Determine the [x, y] coordinate at the center of the cell enclosing the given text.  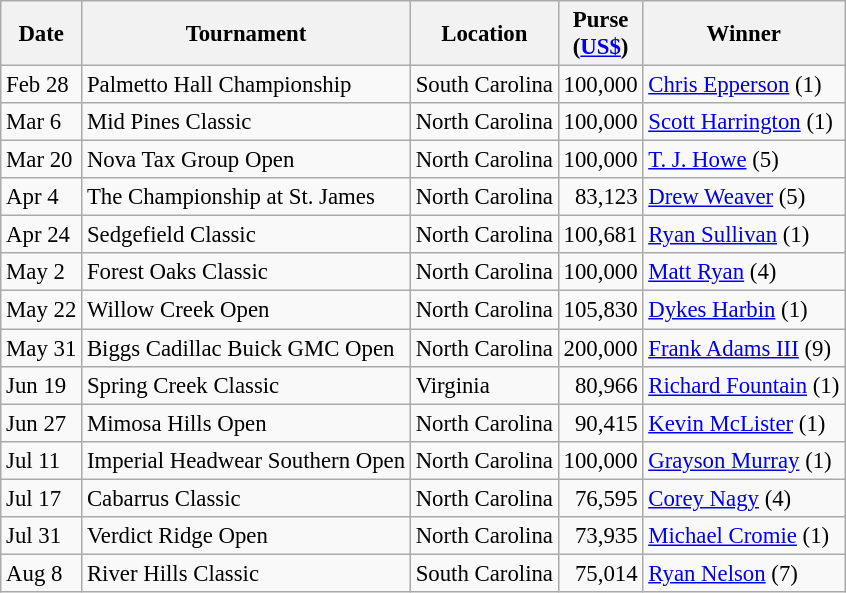
Location [484, 34]
Apr 4 [42, 197]
Date [42, 34]
Chris Epperson (1) [744, 85]
Sedgefield Classic [246, 235]
Drew Weaver (5) [744, 197]
73,935 [600, 536]
Dykes Harbin (1) [744, 310]
Michael Cromie (1) [744, 536]
Willow Creek Open [246, 310]
Matt Ryan (4) [744, 273]
May 22 [42, 310]
Ryan Sullivan (1) [744, 235]
83,123 [600, 197]
100,681 [600, 235]
Scott Harrington (1) [744, 122]
Feb 28 [42, 85]
Jul 11 [42, 460]
Winner [744, 34]
90,415 [600, 423]
Spring Creek Classic [246, 385]
Verdict Ridge Open [246, 536]
200,000 [600, 348]
Jul 31 [42, 536]
Grayson Murray (1) [744, 460]
May 2 [42, 273]
T. J. Howe (5) [744, 160]
Corey Nagy (4) [744, 498]
Mar 20 [42, 160]
76,595 [600, 498]
Aug 8 [42, 573]
Ryan Nelson (7) [744, 573]
Jun 19 [42, 385]
Imperial Headwear Southern Open [246, 460]
Kevin McLister (1) [744, 423]
Apr 24 [42, 235]
Virginia [484, 385]
Palmetto Hall Championship [246, 85]
Forest Oaks Classic [246, 273]
105,830 [600, 310]
Tournament [246, 34]
Biggs Cadillac Buick GMC Open [246, 348]
Mar 6 [42, 122]
River Hills Classic [246, 573]
Mid Pines Classic [246, 122]
75,014 [600, 573]
May 31 [42, 348]
Mimosa Hills Open [246, 423]
Cabarrus Classic [246, 498]
Purse(US$) [600, 34]
Nova Tax Group Open [246, 160]
Jul 17 [42, 498]
Frank Adams III (9) [744, 348]
80,966 [600, 385]
Jun 27 [42, 423]
Richard Fountain (1) [744, 385]
The Championship at St. James [246, 197]
